Locate the cell with the specified text and output its [x, y] center coordinate. 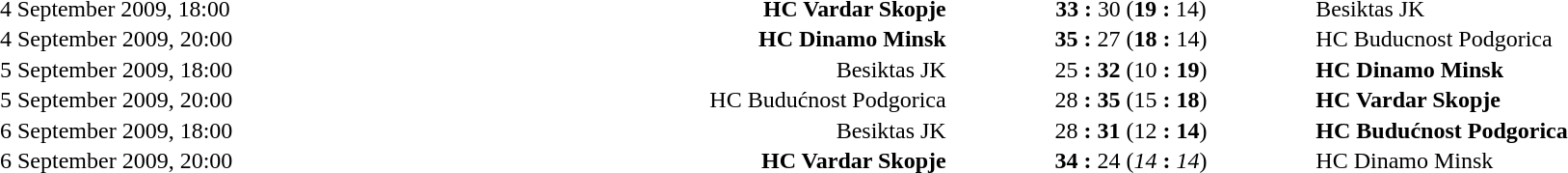
HC Dinamo Minsk [709, 40]
35 : 27 (18 : 14) [1131, 40]
28 : 31 (12 : 14) [1131, 130]
HC Budućnost Podgorica [709, 100]
25 : 32 (10 : 19) [1131, 70]
28 : 35 (15 : 18) [1131, 100]
